Locate the cell with the specified text and output its [X, Y] center coordinate. 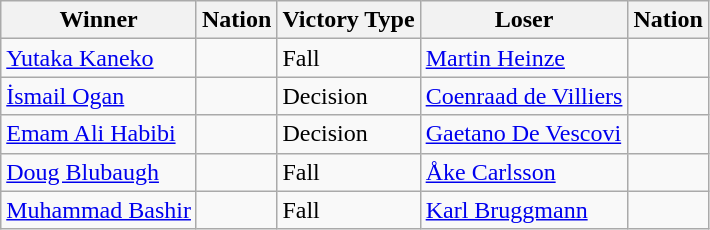
Karl Bruggmann [524, 210]
Åke Carlsson [524, 172]
Emam Ali Habibi [99, 134]
Doug Blubaugh [99, 172]
İsmail Ogan [99, 96]
Winner [99, 20]
Yutaka Kaneko [99, 58]
Gaetano De Vescovi [524, 134]
Coenraad de Villiers [524, 96]
Loser [524, 20]
Muhammad Bashir [99, 210]
Martin Heinze [524, 58]
Victory Type [348, 20]
